Find where the given text appears and provide that cell's center as [X, Y] coordinate. 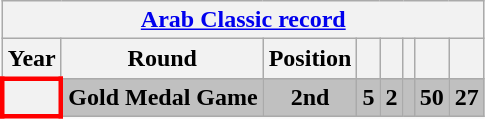
Year [32, 59]
Arab Classic record [243, 20]
2nd [310, 97]
50 [432, 97]
27 [466, 97]
Gold Medal Game [162, 97]
Position [310, 59]
2 [392, 97]
5 [368, 97]
Round [162, 59]
